From the cell containing the given text, extract its center point as [X, Y] coordinate. 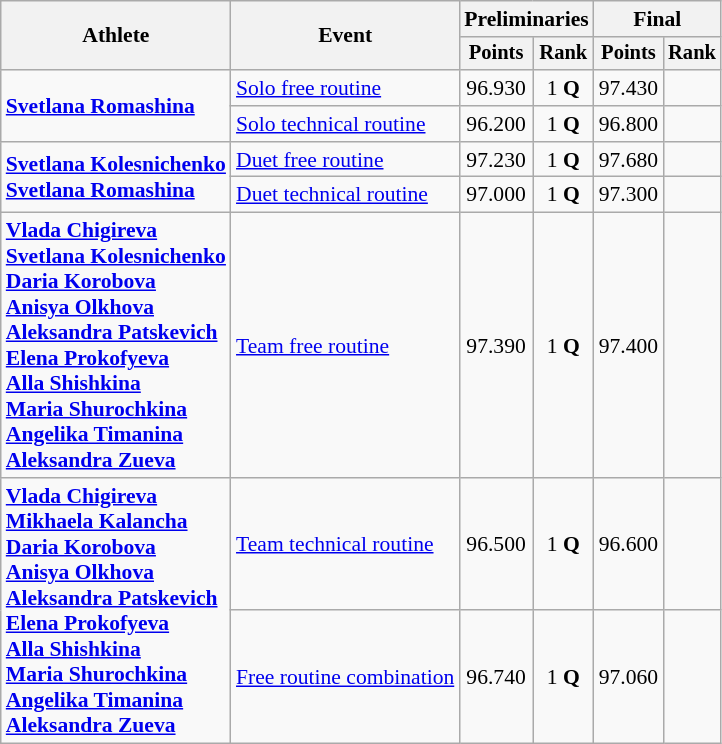
97.430 [628, 88]
96.500 [496, 544]
96.200 [496, 124]
Solo free routine [345, 88]
96.740 [496, 678]
Duet technical routine [345, 195]
97.680 [628, 160]
Preliminaries [526, 19]
97.230 [496, 160]
Svetlana Romashina [116, 106]
96.600 [628, 544]
96.800 [628, 124]
Solo technical routine [345, 124]
97.060 [628, 678]
Athlete [116, 36]
97.390 [496, 346]
Svetlana KolesnichenkoSvetlana Romashina [116, 178]
97.300 [628, 195]
96.930 [496, 88]
97.400 [628, 346]
Team free routine [345, 346]
Event [345, 36]
Duet free routine [345, 160]
Free routine combination [345, 678]
97.000 [496, 195]
Final [658, 19]
Team technical routine [345, 544]
